Search for the cell housing the specified text and yield its [x, y] center coordinate. 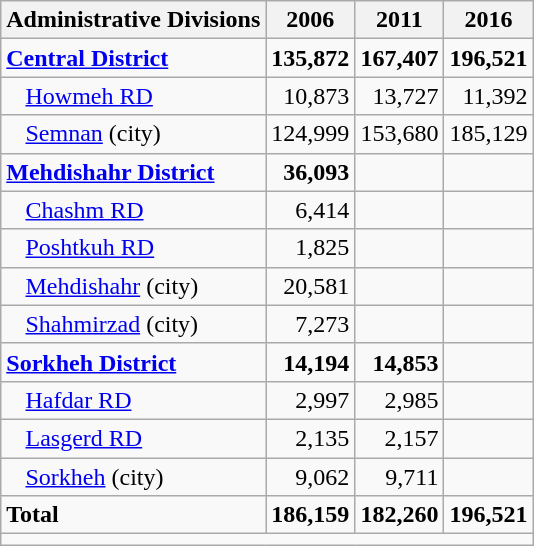
36,093 [310, 172]
13,727 [400, 96]
Semnan (city) [134, 134]
186,159 [310, 515]
9,711 [400, 477]
167,407 [400, 58]
Lasgerd RD [134, 438]
Poshtkuh RD [134, 248]
20,581 [310, 286]
185,129 [488, 134]
Sorkheh (city) [134, 477]
182,260 [400, 515]
2,135 [310, 438]
Mehdishahr District [134, 172]
Shahmirzad (city) [134, 324]
135,872 [310, 58]
Howmeh RD [134, 96]
2011 [400, 20]
2,985 [400, 400]
Administrative Divisions [134, 20]
Hafdar RD [134, 400]
9,062 [310, 477]
14,853 [400, 362]
Central District [134, 58]
Sorkheh District [134, 362]
14,194 [310, 362]
124,999 [310, 134]
Mehdishahr (city) [134, 286]
1,825 [310, 248]
153,680 [400, 134]
2,157 [400, 438]
Total [134, 515]
Chashm RD [134, 210]
7,273 [310, 324]
2006 [310, 20]
10,873 [310, 96]
6,414 [310, 210]
2,997 [310, 400]
11,392 [488, 96]
2016 [488, 20]
